Output the (X, Y) coordinate of the center of the cell containing the given text.  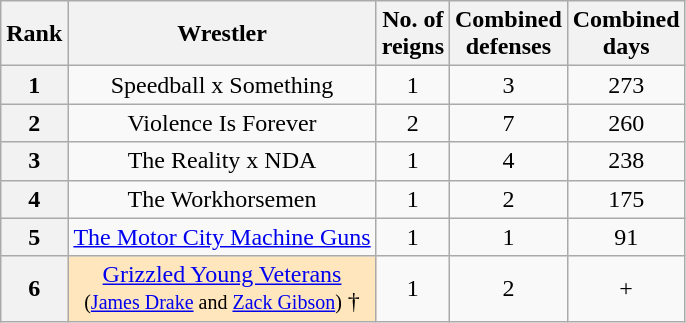
91 (626, 237)
5 (34, 237)
Grizzled Young Veterans(James Drake and Zack Gibson) † (222, 288)
273 (626, 85)
The Motor City Machine Guns (222, 237)
Combineddefenses (509, 34)
+ (626, 288)
Rank (34, 34)
The Reality x NDA (222, 161)
Wrestler (222, 34)
6 (34, 288)
Speedball x Something (222, 85)
The Workhorsemen (222, 199)
7 (509, 123)
260 (626, 123)
238 (626, 161)
Violence Is Forever (222, 123)
No. ofreigns (412, 34)
175 (626, 199)
Combineddays (626, 34)
